Return the (x, y) coordinate for the center point of the cell that contains the specified text.  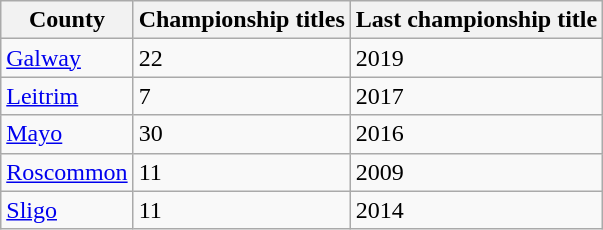
30 (242, 134)
Last championship title (476, 20)
2016 (476, 134)
Championship titles (242, 20)
2017 (476, 96)
22 (242, 58)
7 (242, 96)
Sligo (67, 210)
2014 (476, 210)
Roscommon (67, 172)
2019 (476, 58)
2009 (476, 172)
County (67, 20)
Galway (67, 58)
Mayo (67, 134)
Leitrim (67, 96)
